Capture the cell that displays the provided text and extract its [x, y] central coordinate. 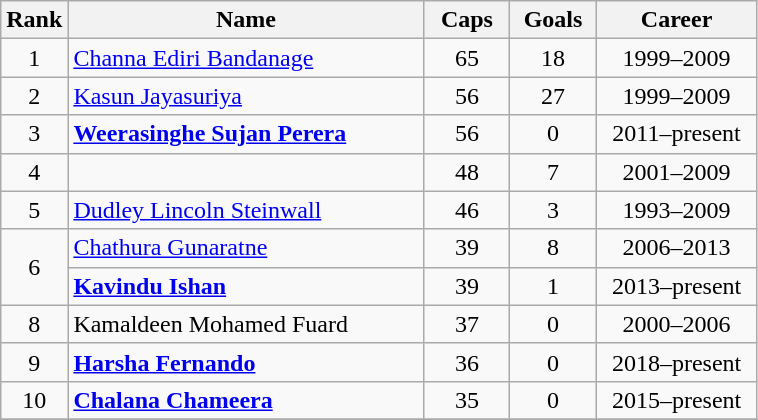
1993–2009 [676, 210]
65 [467, 58]
2015–present [676, 400]
Weerasinghe Sujan Perera [246, 134]
Kavindu Ishan [246, 286]
6 [34, 267]
2018–present [676, 362]
2001–2009 [676, 172]
36 [467, 362]
Chathura Gunaratne [246, 248]
2000–2006 [676, 324]
2006–2013 [676, 248]
Career [676, 20]
5 [34, 210]
Goals [553, 20]
46 [467, 210]
Name [246, 20]
Channa Ediri Bandanage [246, 58]
9 [34, 362]
35 [467, 400]
18 [553, 58]
Rank [34, 20]
37 [467, 324]
2013–present [676, 286]
48 [467, 172]
Dudley Lincoln Steinwall [246, 210]
27 [553, 96]
2011–present [676, 134]
Chalana Chameera [246, 400]
Kamaldeen Mohamed Fuard [246, 324]
7 [553, 172]
Harsha Fernando [246, 362]
10 [34, 400]
2 [34, 96]
4 [34, 172]
Kasun Jayasuriya [246, 96]
Caps [467, 20]
